Pinpoint the cell where the given text exists, returning its [x, y] midpoint coordinate. 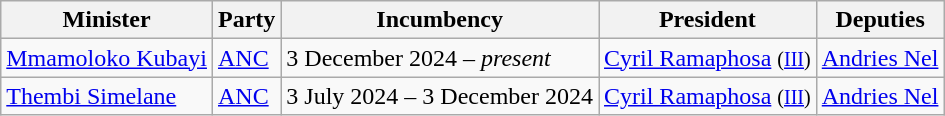
Thembi Simelane [107, 96]
President [707, 20]
Mmamoloko Kubayi [107, 58]
Incumbency [440, 20]
3 December 2024 – present [440, 58]
3 July 2024 – 3 December 2024 [440, 96]
Minister [107, 20]
Party [246, 20]
Deputies [880, 20]
